Scan for the cell matching the given text and deliver its (X, Y) coordinate at center. 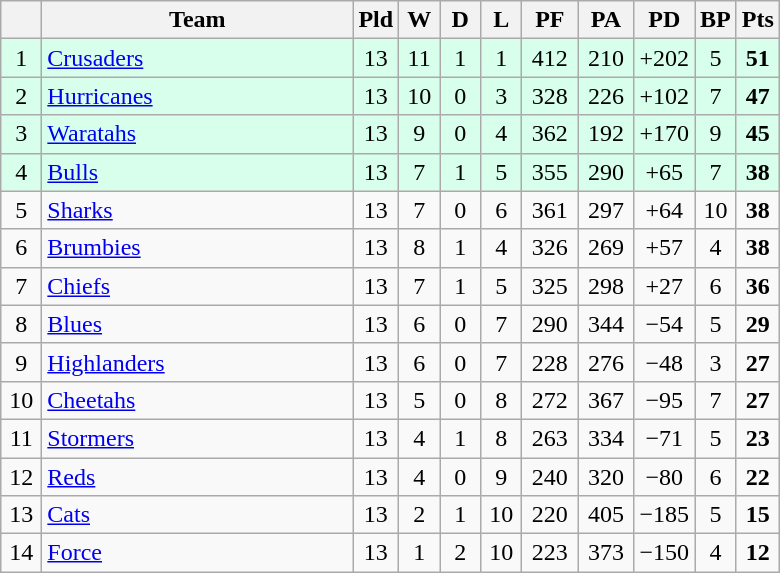
Force (198, 553)
23 (758, 438)
Reds (198, 477)
PF (550, 20)
PD (664, 20)
+170 (664, 134)
+27 (664, 286)
15 (758, 515)
51 (758, 58)
223 (550, 553)
+57 (664, 248)
Pld (376, 20)
PA (606, 20)
Hurricanes (198, 96)
320 (606, 477)
−48 (664, 362)
405 (606, 515)
361 (550, 210)
Crusaders (198, 58)
36 (758, 286)
−185 (664, 515)
−95 (664, 400)
−54 (664, 324)
276 (606, 362)
22 (758, 477)
W (420, 20)
272 (550, 400)
373 (606, 553)
Cheetahs (198, 400)
325 (550, 286)
412 (550, 58)
Chiefs (198, 286)
297 (606, 210)
−80 (664, 477)
326 (550, 248)
Bulls (198, 172)
328 (550, 96)
210 (606, 58)
192 (606, 134)
Highlanders (198, 362)
D (460, 20)
Cats (198, 515)
362 (550, 134)
+202 (664, 58)
269 (606, 248)
29 (758, 324)
14 (22, 553)
+64 (664, 210)
Sharks (198, 210)
Team (198, 20)
298 (606, 286)
−150 (664, 553)
220 (550, 515)
226 (606, 96)
240 (550, 477)
+65 (664, 172)
BP (716, 20)
263 (550, 438)
228 (550, 362)
47 (758, 96)
Stormers (198, 438)
Blues (198, 324)
367 (606, 400)
Brumbies (198, 248)
Waratahs (198, 134)
L (502, 20)
−71 (664, 438)
334 (606, 438)
355 (550, 172)
+102 (664, 96)
45 (758, 134)
344 (606, 324)
Pts (758, 20)
